Identify which cell holds the provided text, then report its (x, y) central coordinate. 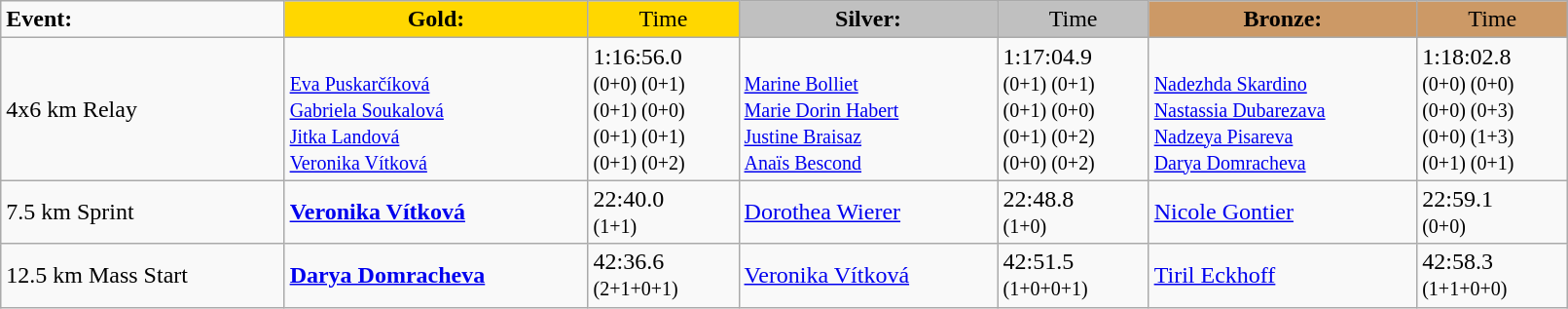
Event: (142, 19)
Marine BollietMarie Dorin HabertJustine BraisazAnaïs Bescond (868, 109)
4x6 km Relay (142, 109)
12.5 km Mass Start (142, 275)
Eva PuskarčíkováGabriela SoukalováJitka LandováVeronika Vítková (436, 109)
42:58.3 (1+1+0+0) (1493, 275)
Dorothea Wierer (868, 212)
Gold: (436, 19)
7.5 km Sprint (142, 212)
22:40.0(1+1) (664, 212)
Bronze: (1283, 19)
42:36.6 (2+1+0+1) (664, 275)
Nicole Gontier (1283, 212)
1:18:02.8(0+0) (0+0)(0+0) (0+3)(0+0) (1+3)(0+1) (0+1) (1493, 109)
Silver: (868, 19)
42:51.5 (1+0+0+1) (1073, 275)
22:48.8(1+0) (1073, 212)
Nadezhda SkardinoNastassia DubarezavaNadzeya PisarevaDarya Domracheva (1283, 109)
Tiril Eckhoff (1283, 275)
Darya Domracheva (436, 275)
1:17:04.9(0+1) (0+1)(0+1) (0+0)(0+1) (0+2)(0+0) (0+2) (1073, 109)
1:16:56.0(0+0) (0+1)(0+1) (0+0)(0+1) (0+1)(0+1) (0+2) (664, 109)
22:59.1(0+0) (1493, 212)
